Provide the [x, y] coordinate of the cell's center where the given text is located.  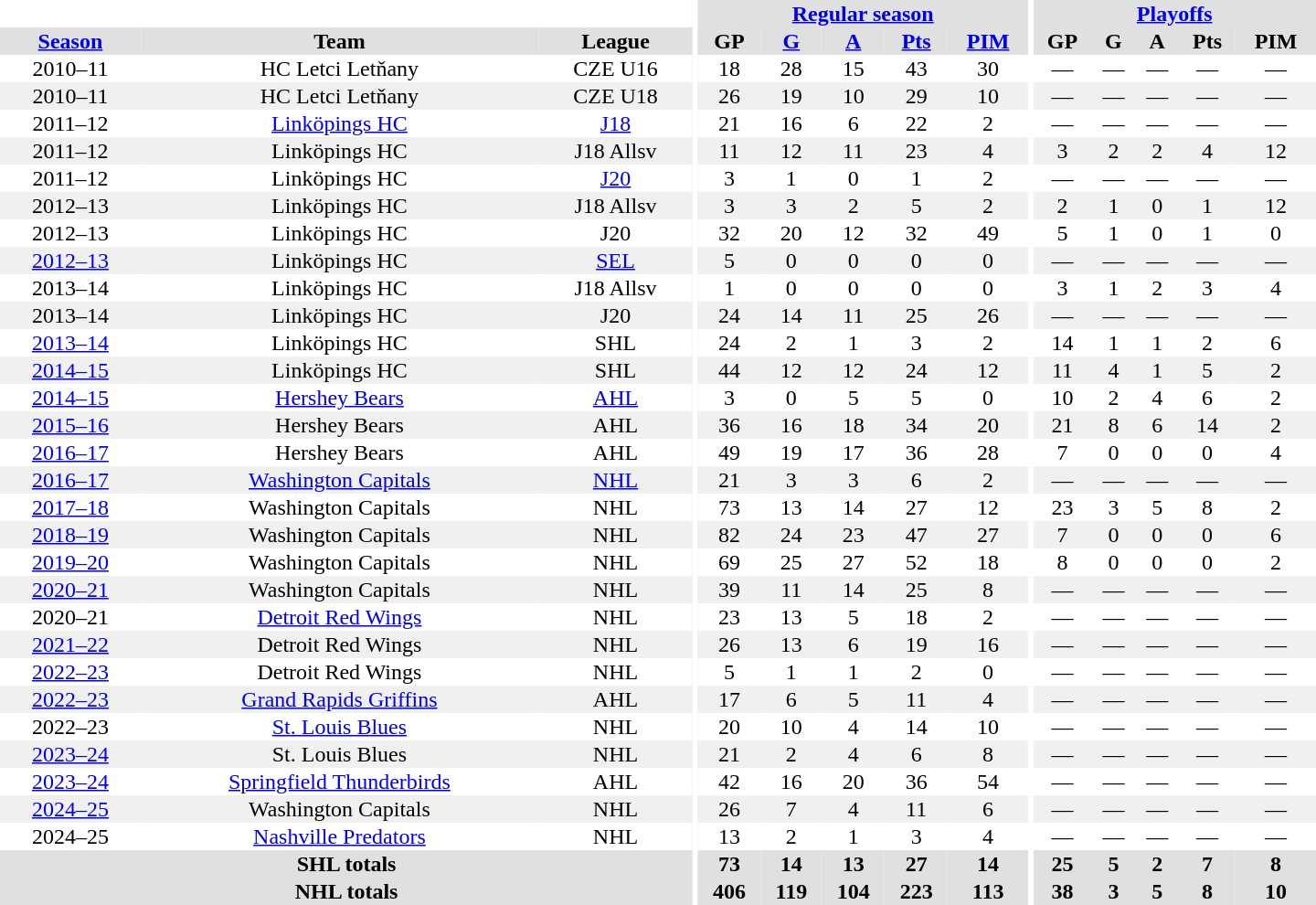
82 [729, 535]
22 [916, 123]
2019–20 [70, 562]
119 [791, 891]
42 [729, 782]
2018–19 [70, 535]
CZE U16 [616, 69]
406 [729, 891]
Season [70, 41]
15 [854, 69]
2021–22 [70, 644]
Springfield Thunderbirds [340, 782]
54 [988, 782]
Playoffs [1174, 14]
223 [916, 891]
2017–18 [70, 507]
34 [916, 425]
Nashville Predators [340, 836]
Team [340, 41]
Regular season [863, 14]
SHL totals [346, 864]
113 [988, 891]
30 [988, 69]
Grand Rapids Griffins [340, 699]
League [616, 41]
47 [916, 535]
43 [916, 69]
NHL totals [346, 891]
CZE U18 [616, 96]
J18 [616, 123]
44 [729, 370]
38 [1062, 891]
2015–16 [70, 425]
SEL [616, 261]
52 [916, 562]
39 [729, 590]
104 [854, 891]
29 [916, 96]
69 [729, 562]
